Return (X, Y) of the center of cell containing provided text 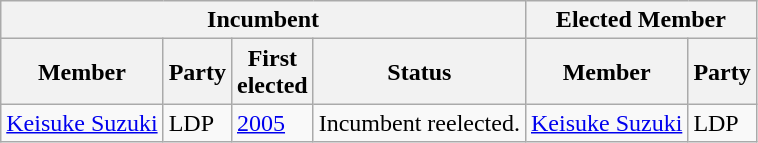
Elected Member (640, 20)
Incumbent (264, 20)
2005 (272, 123)
Status (419, 72)
Firstelected (272, 72)
Incumbent reelected. (419, 123)
